Extract the (x, y) coordinate from the center of the cell holding the provided text.  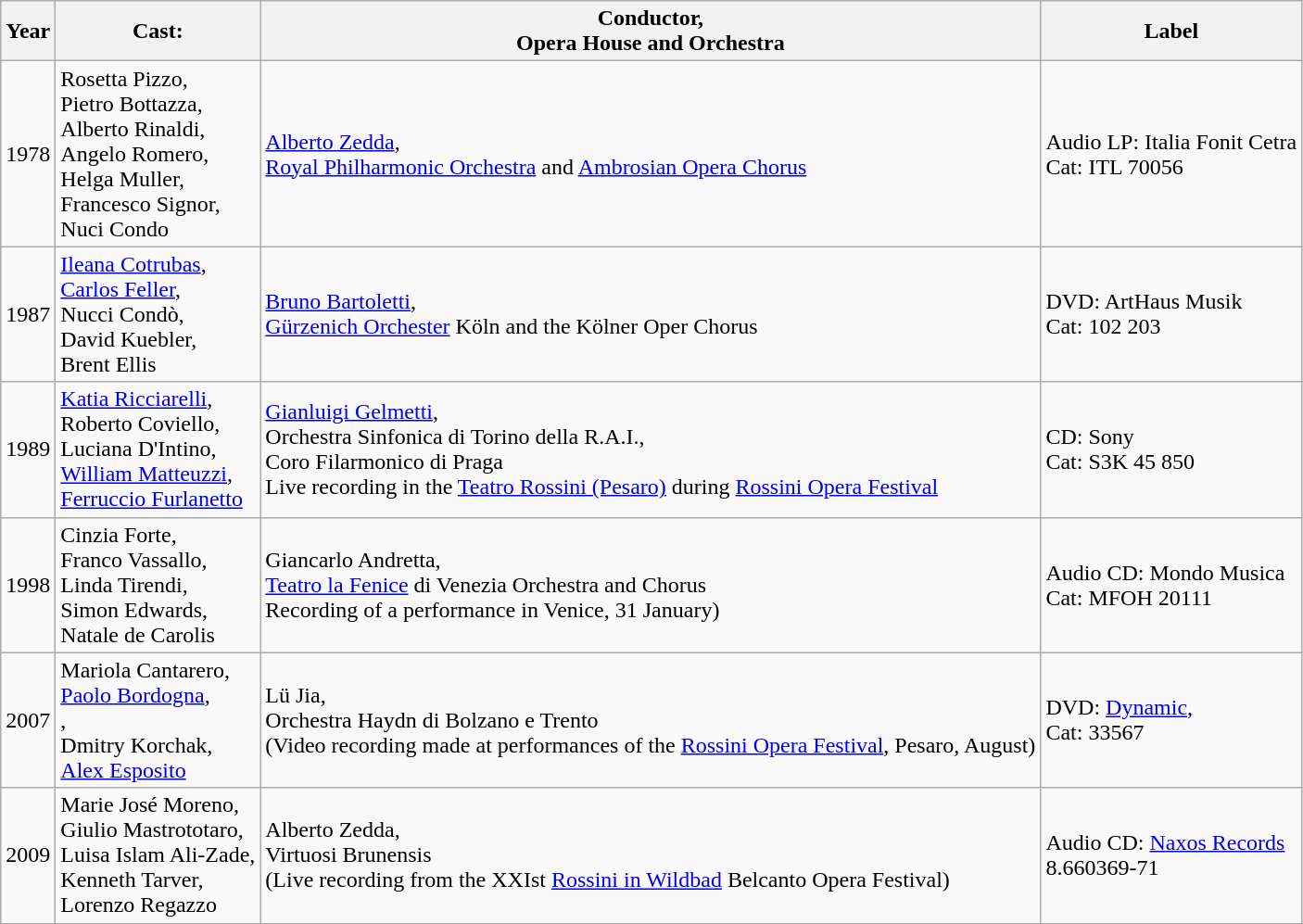
1998 (28, 585)
2007 (28, 720)
1989 (28, 449)
Cinzia Forte,Franco Vassallo,Linda Tirendi,Simon Edwards,Natale de Carolis (158, 585)
DVD: Dynamic,Cat: 33567 (1171, 720)
CD: SonyCat: S3K 45 850 (1171, 449)
2009 (28, 855)
Bruno Bartoletti,Gürzenich Orchester Köln and the Kölner Oper Chorus (651, 314)
Marie José Moreno, Giulio Mastrototaro, Luisa Islam Ali-Zade, Kenneth Tarver, Lorenzo Regazzo (158, 855)
Label (1171, 32)
Audio LP: Italia Fonit CetraCat: ITL 70056 (1171, 154)
DVD: ArtHaus MusikCat: 102 203 (1171, 314)
Conductor,Opera House and Orchestra (651, 32)
1978 (28, 154)
Cast: (158, 32)
Lü Jia,Orchestra Haydn di Bolzano e Trento(Video recording made at performances of the Rossini Opera Festival, Pesaro, August) (651, 720)
Year (28, 32)
Audio CD: Mondo MusicaCat: MFOH 20111 (1171, 585)
Katia Ricciarelli,Roberto Coviello,Luciana D'Intino,William Matteuzzi,Ferruccio Furlanetto (158, 449)
Rosetta Pizzo,Pietro Bottazza,Alberto Rinaldi,Angelo Romero,Helga Muller,Francesco Signor,Nuci Condo (158, 154)
Mariola Cantarero,Paolo Bordogna,,Dmitry Korchak,Alex Esposito (158, 720)
Audio CD: Naxos Records 8.660369-71 (1171, 855)
Giancarlo Andretta,Teatro la Fenice di Venezia Orchestra and ChorusRecording of a performance in Venice, 31 January) (651, 585)
Alberto Zedda,Virtuosi Brunensis (Live recording from the XXIst Rossini in Wildbad Belcanto Opera Festival) (651, 855)
Alberto Zedda,Royal Philharmonic Orchestra and Ambrosian Opera Chorus (651, 154)
Ileana Cotrubas,Carlos Feller,Nucci Condò,David Kuebler,Brent Ellis (158, 314)
1987 (28, 314)
